Determine the [X, Y] coordinate at the center of the cell enclosing the given text.  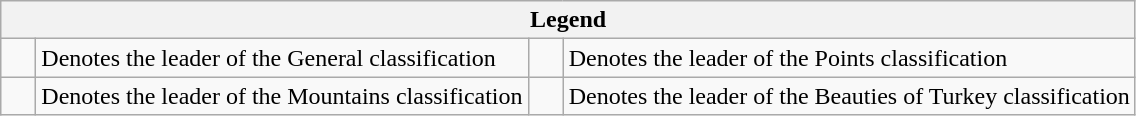
Denotes the leader of the Beauties of Turkey classification [849, 96]
Denotes the leader of the General classification [282, 58]
Denotes the leader of the Points classification [849, 58]
Denotes the leader of the Mountains classification [282, 96]
Legend [568, 20]
